From the cell containing the given text, extract its center point as [X, Y] coordinate. 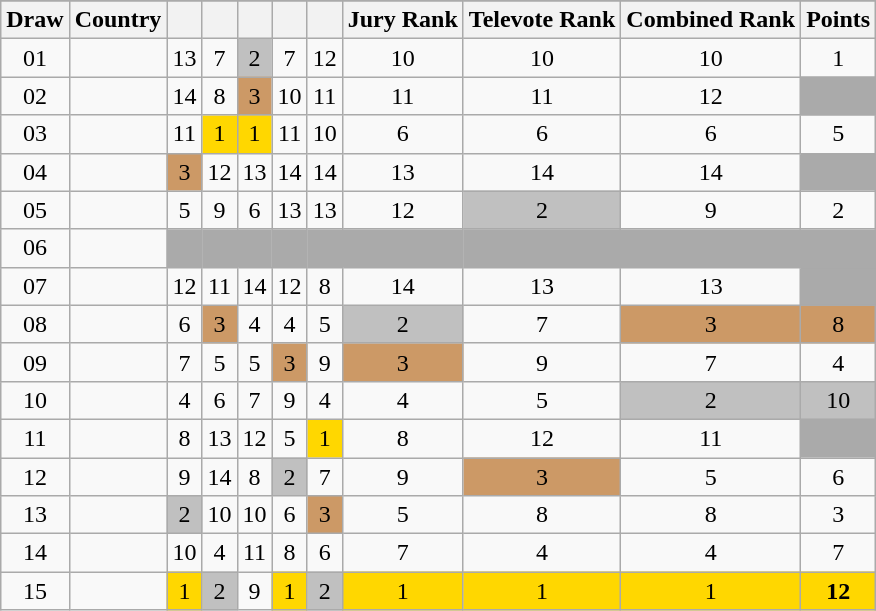
03 [35, 134]
Draw [35, 20]
02 [35, 96]
Country [118, 20]
06 [35, 248]
Points [838, 20]
07 [35, 286]
Televote Rank [542, 20]
05 [35, 210]
09 [35, 362]
15 [35, 591]
08 [35, 324]
01 [35, 58]
Combined Rank [711, 20]
04 [35, 172]
Jury Rank [402, 20]
